Determine the (X, Y) coordinate at the center of the cell enclosing the given text.  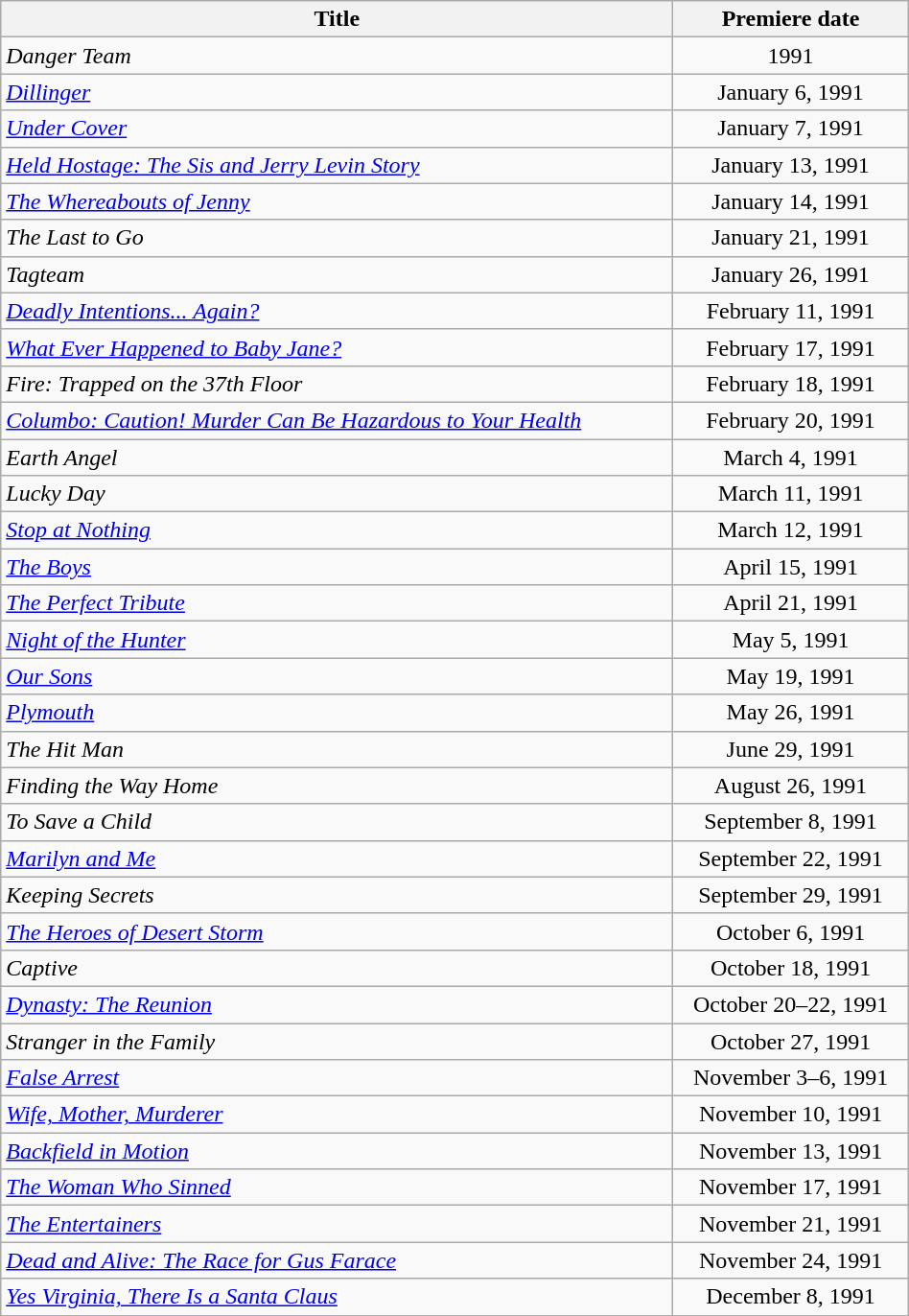
The Boys (338, 567)
Danger Team (338, 56)
Stop at Nothing (338, 530)
January 13, 1991 (790, 165)
Marilyn and Me (338, 858)
The Woman Who Sinned (338, 1187)
The Last to Go (338, 238)
Our Sons (338, 676)
January 7, 1991 (790, 129)
October 18, 1991 (790, 968)
August 26, 1991 (790, 786)
Yes Virginia, There Is a Santa Claus (338, 1297)
January 14, 1991 (790, 201)
Dead and Alive: The Race for Gus Farace (338, 1260)
February 18, 1991 (790, 384)
Held Hostage: The Sis and Jerry Levin Story (338, 165)
Dillinger (338, 92)
Title (338, 19)
Premiere date (790, 19)
November 3–6, 1991 (790, 1078)
November 17, 1991 (790, 1187)
Finding the Way Home (338, 786)
Fire: Trapped on the 37th Floor (338, 384)
Tagteam (338, 274)
Night of the Hunter (338, 640)
January 26, 1991 (790, 274)
Keeping Secrets (338, 895)
Captive (338, 968)
September 29, 1991 (790, 895)
September 8, 1991 (790, 822)
Wife, Mother, Murderer (338, 1115)
What Ever Happened to Baby Jane? (338, 347)
December 8, 1991 (790, 1297)
Deadly Intentions... Again? (338, 311)
November 13, 1991 (790, 1151)
March 12, 1991 (790, 530)
January 21, 1991 (790, 238)
February 20, 1991 (790, 420)
April 21, 1991 (790, 603)
May 5, 1991 (790, 640)
The Heroes of Desert Storm (338, 931)
February 11, 1991 (790, 311)
False Arrest (338, 1078)
April 15, 1991 (790, 567)
Plymouth (338, 713)
March 11, 1991 (790, 494)
January 6, 1991 (790, 92)
May 26, 1991 (790, 713)
October 6, 1991 (790, 931)
The Hit Man (338, 749)
November 21, 1991 (790, 1224)
June 29, 1991 (790, 749)
March 4, 1991 (790, 458)
October 20–22, 1991 (790, 1004)
Earth Angel (338, 458)
1991 (790, 56)
September 22, 1991 (790, 858)
To Save a Child (338, 822)
November 10, 1991 (790, 1115)
Stranger in the Family (338, 1041)
Backfield in Motion (338, 1151)
November 24, 1991 (790, 1260)
February 17, 1991 (790, 347)
The Entertainers (338, 1224)
October 27, 1991 (790, 1041)
Dynasty: The Reunion (338, 1004)
Lucky Day (338, 494)
The Whereabouts of Jenny (338, 201)
May 19, 1991 (790, 676)
Under Cover (338, 129)
The Perfect Tribute (338, 603)
Columbo: Caution! Murder Can Be Hazardous to Your Health (338, 420)
